For the text-containing cell, return its midpoint in (X, Y) coordinate format. 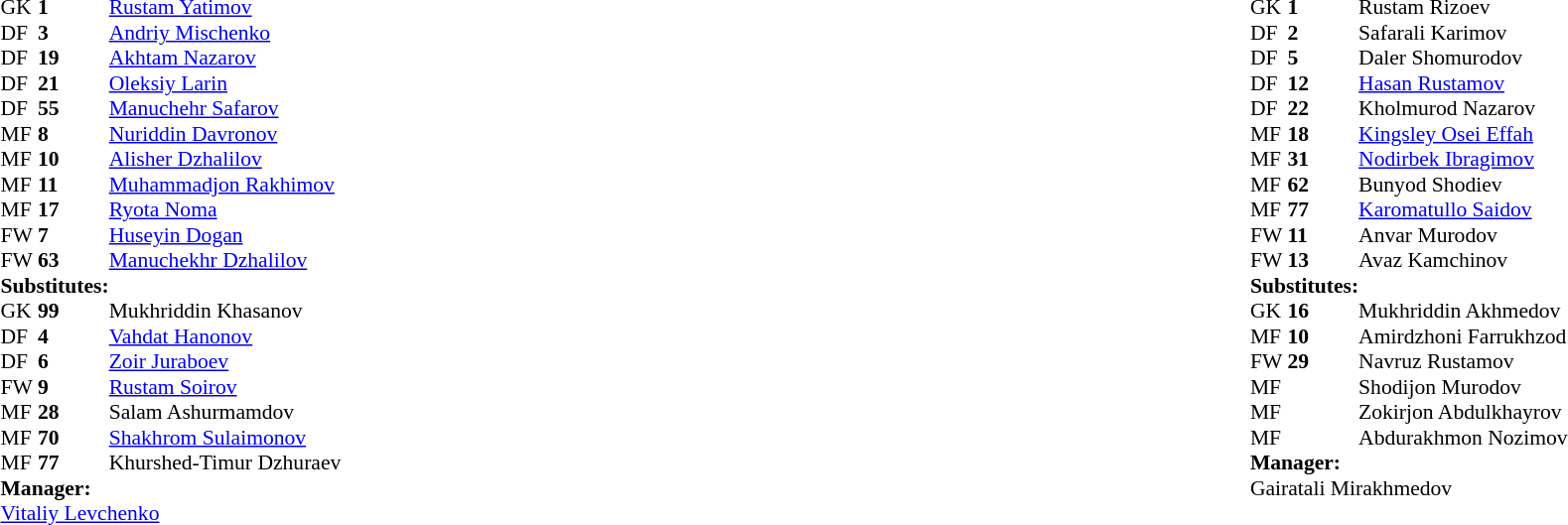
Amirdzhoni Farrukhzod (1463, 336)
Zokirjon Abdulkhayrov (1463, 412)
22 (1306, 108)
Abdurakhmon Nozimov (1463, 438)
Avaz Kamchinov (1463, 261)
99 (57, 311)
Karomatullo Saidov (1463, 209)
18 (1306, 134)
Akhtam Nazarov (225, 59)
6 (57, 362)
Andriy Mischenko (225, 33)
Manuchekhr Dzhalilov (225, 261)
Alisher Dzhalilov (225, 160)
Kingsley Osei Effah (1463, 134)
Shakhrom Sulaimonov (225, 438)
9 (57, 387)
Manuchehr Safarov (225, 108)
4 (57, 336)
Hasan Rustamov (1463, 83)
Nodirbek Ibragimov (1463, 160)
16 (1306, 311)
Gairatali Mirakhmedov (1409, 488)
29 (1306, 362)
12 (1306, 83)
Rustam Soirov (225, 387)
Muhammadjon Rakhimov (225, 185)
Anvar Murodov (1463, 235)
19 (57, 59)
Zoir Juraboev (225, 362)
Mukhriddin Khasanov (225, 311)
Navruz Rustamov (1463, 362)
Khurshed-Timur Dzhuraev (225, 463)
17 (57, 209)
28 (57, 412)
Kholmurod Nazarov (1463, 108)
70 (57, 438)
Salam Ashurmamdov (225, 412)
7 (57, 235)
5 (1306, 59)
2 (1306, 33)
Shodijon Murodov (1463, 387)
63 (57, 261)
21 (57, 83)
Vahdat Hanonov (225, 336)
Daler Shomurodov (1463, 59)
Mukhriddin Akhmedov (1463, 311)
62 (1306, 185)
31 (1306, 160)
8 (57, 134)
Bunyod Shodiev (1463, 185)
Nuriddin Davronov (225, 134)
55 (57, 108)
Safarali Karimov (1463, 33)
Oleksiy Larin (225, 83)
13 (1306, 261)
Huseyin Dogan (225, 235)
Ryota Noma (225, 209)
3 (57, 33)
